For the text-containing cell, return its midpoint in [x, y] coordinate format. 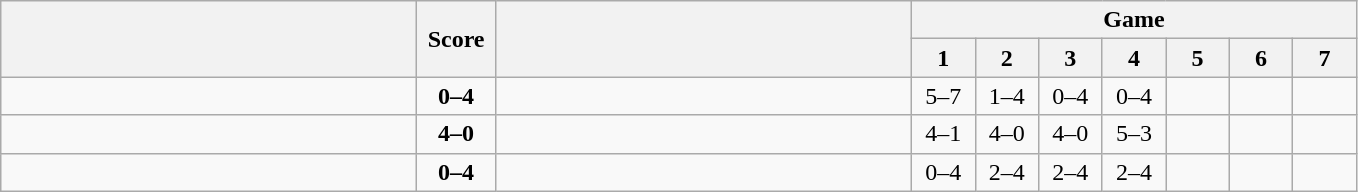
3 [1071, 58]
2 [1007, 58]
5 [1198, 58]
5–7 [943, 96]
1–4 [1007, 96]
1 [943, 58]
5–3 [1134, 134]
6 [1261, 58]
4 [1134, 58]
7 [1325, 58]
Score [456, 39]
4–1 [943, 134]
Game [1134, 20]
